Return the [x, y] coordinate for the center point of the cell that contains the specified text.  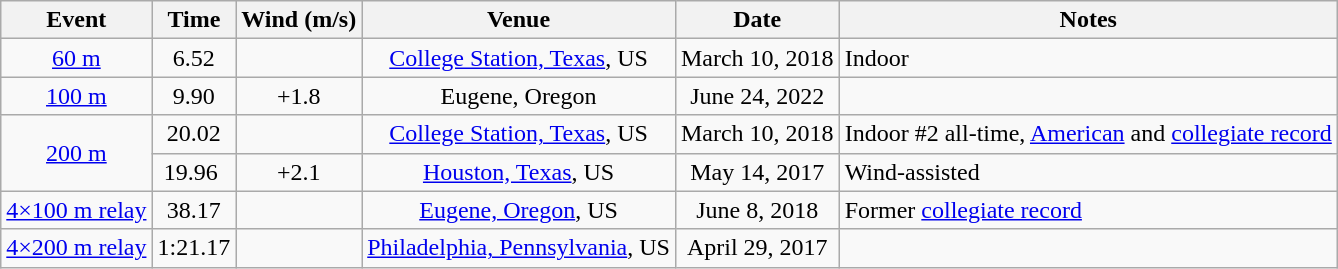
Time [194, 20]
Wind (m/s) [299, 20]
60 m [76, 58]
Philadelphia, Pennsylvania, US [519, 248]
4×200 m relay [76, 248]
19.96 [194, 172]
Indoor #2 all-time, American and collegiate record [1088, 134]
April 29, 2017 [757, 248]
Event [76, 20]
100 m [76, 96]
+2.1 [299, 172]
38.17 [194, 210]
Notes [1088, 20]
200 m [76, 153]
Venue [519, 20]
June 8, 2018 [757, 210]
Indoor [1088, 58]
+1.8 [299, 96]
Former collegiate record [1088, 210]
Eugene, Oregon [519, 96]
20.02 [194, 134]
9.90 [194, 96]
6.52 [194, 58]
4×100 m relay [76, 210]
May 14, 2017 [757, 172]
Eugene, Oregon, US [519, 210]
Wind-assisted [1088, 172]
June 24, 2022 [757, 96]
Houston, Texas, US [519, 172]
Date [757, 20]
1:21.17 [194, 248]
